Provide the (X, Y) coordinate of the cell's center where the given text is located.  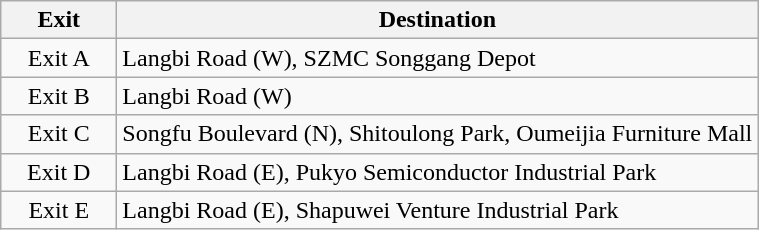
Langbi Road (W), SZMC Songgang Depot (438, 58)
Exit A (59, 58)
Langbi Road (W) (438, 96)
Exit B (59, 96)
Exit (59, 20)
Langbi Road (E), Shapuwei Venture Industrial Park (438, 210)
Langbi Road (E), Pukyo Semiconductor Industrial Park (438, 172)
Exit E (59, 210)
Songfu Boulevard (N), Shitoulong Park, Oumeijia Furniture Mall (438, 134)
Exit C (59, 134)
Exit D (59, 172)
Destination (438, 20)
